Scan for the cell matching the given text and deliver its [x, y] coordinate at center. 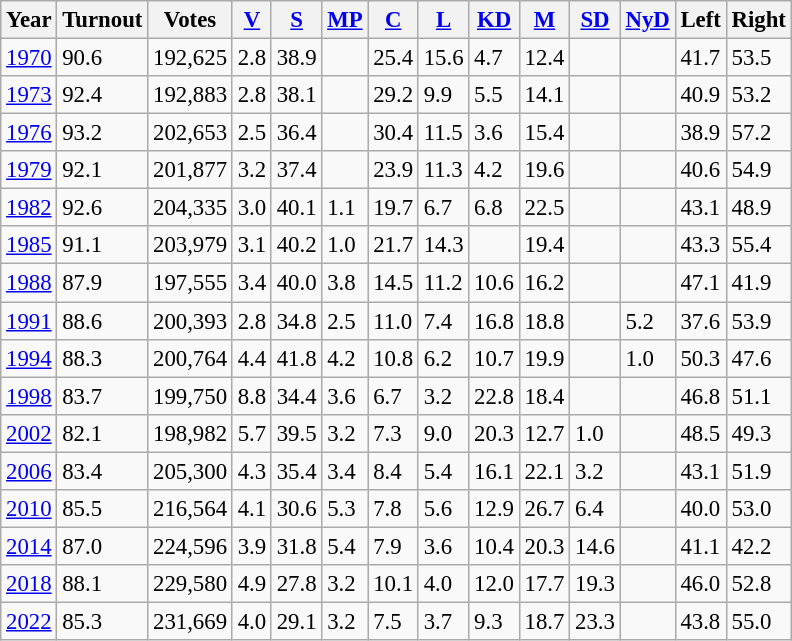
1988 [29, 283]
224,596 [190, 546]
1991 [29, 321]
54.9 [758, 170]
V [252, 20]
34.8 [296, 321]
14.3 [443, 245]
199,750 [190, 396]
C [393, 20]
2014 [29, 546]
12.7 [544, 433]
19.4 [544, 245]
10.1 [393, 584]
92.4 [102, 95]
43.8 [700, 621]
202,653 [190, 133]
216,564 [190, 509]
5.7 [252, 433]
4.3 [252, 471]
8.8 [252, 396]
14.6 [595, 546]
22.5 [544, 208]
M [544, 20]
12.0 [494, 584]
82.1 [102, 433]
53.0 [758, 509]
25.4 [393, 58]
37.6 [700, 321]
10.7 [494, 358]
1970 [29, 58]
40.2 [296, 245]
49.3 [758, 433]
7.9 [393, 546]
10.6 [494, 283]
47.1 [700, 283]
Left [700, 20]
41.8 [296, 358]
22.1 [544, 471]
MP [345, 20]
85.5 [102, 509]
Votes [190, 20]
7.5 [393, 621]
23.3 [595, 621]
11.2 [443, 283]
41.9 [758, 283]
231,669 [190, 621]
200,764 [190, 358]
38.1 [296, 95]
10.4 [494, 546]
53.9 [758, 321]
15.6 [443, 58]
11.5 [443, 133]
201,877 [190, 170]
10.8 [393, 358]
2022 [29, 621]
17.7 [544, 584]
3.9 [252, 546]
KD [494, 20]
3.0 [252, 208]
4.9 [252, 584]
6.2 [443, 358]
18.7 [544, 621]
7.4 [443, 321]
93.2 [102, 133]
Right [758, 20]
50.3 [700, 358]
47.6 [758, 358]
90.6 [102, 58]
192,625 [190, 58]
8.4 [393, 471]
18.4 [544, 396]
52.8 [758, 584]
5.3 [345, 509]
40.6 [700, 170]
3.8 [345, 283]
3.1 [252, 245]
2002 [29, 433]
53.2 [758, 95]
39.5 [296, 433]
1.1 [345, 208]
6.4 [595, 509]
5.6 [443, 509]
4.1 [252, 509]
22.8 [494, 396]
S [296, 20]
48.9 [758, 208]
88.6 [102, 321]
41.7 [700, 58]
19.9 [544, 358]
Turnout [102, 20]
11.3 [443, 170]
12.4 [544, 58]
19.6 [544, 170]
15.4 [544, 133]
46.0 [700, 584]
41.1 [700, 546]
16.2 [544, 283]
SD [595, 20]
2006 [29, 471]
29.2 [393, 95]
5.2 [648, 321]
85.3 [102, 621]
9.3 [494, 621]
1979 [29, 170]
21.7 [393, 245]
7.8 [393, 509]
55.4 [758, 245]
204,335 [190, 208]
55.0 [758, 621]
53.5 [758, 58]
91.1 [102, 245]
51.9 [758, 471]
19.7 [393, 208]
203,979 [190, 245]
48.5 [700, 433]
46.8 [700, 396]
6.8 [494, 208]
92.6 [102, 208]
19.3 [595, 584]
37.4 [296, 170]
2018 [29, 584]
51.1 [758, 396]
200,393 [190, 321]
34.4 [296, 396]
1994 [29, 358]
1998 [29, 396]
31.8 [296, 546]
11.0 [393, 321]
16.8 [494, 321]
16.1 [494, 471]
18.8 [544, 321]
5.5 [494, 95]
40.9 [700, 95]
9.0 [443, 433]
14.1 [544, 95]
2010 [29, 509]
88.3 [102, 358]
57.2 [758, 133]
36.4 [296, 133]
87.0 [102, 546]
42.2 [758, 546]
4.7 [494, 58]
7.3 [393, 433]
83.7 [102, 396]
43.3 [700, 245]
29.1 [296, 621]
30.4 [393, 133]
40.1 [296, 208]
1982 [29, 208]
9.9 [443, 95]
26.7 [544, 509]
1976 [29, 133]
23.9 [393, 170]
Year [29, 20]
12.9 [494, 509]
L [443, 20]
83.4 [102, 471]
192,883 [190, 95]
27.8 [296, 584]
14.5 [393, 283]
1985 [29, 245]
4.4 [252, 358]
35.4 [296, 471]
229,580 [190, 584]
205,300 [190, 471]
92.1 [102, 170]
NyD [648, 20]
3.7 [443, 621]
1973 [29, 95]
87.9 [102, 283]
88.1 [102, 584]
30.6 [296, 509]
198,982 [190, 433]
197,555 [190, 283]
